Pinpoint the cell where the given text exists, returning its (X, Y) midpoint coordinate. 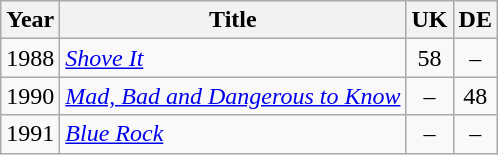
1990 (30, 96)
Year (30, 20)
48 (475, 96)
Shove It (233, 58)
Blue Rock (233, 134)
58 (430, 58)
1991 (30, 134)
DE (475, 20)
Mad, Bad and Dangerous to Know (233, 96)
1988 (30, 58)
Title (233, 20)
UK (430, 20)
